Determine the (x, y) coordinate at the center of the cell enclosing the given text.  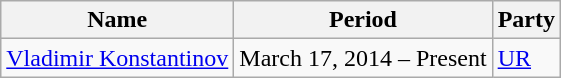
Name (118, 20)
Period (363, 20)
Vladimir Konstantinov (118, 58)
March 17, 2014 – Present (363, 58)
UR (526, 58)
Party (526, 20)
